Detect which cell encompasses the target text, then output its (X, Y) center coordinate. 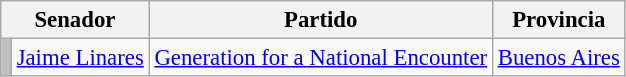
Generation for a National Encounter (320, 58)
Partido (320, 20)
Jaime Linares (80, 58)
Buenos Aires (558, 58)
Senador (75, 20)
Provincia (558, 20)
